Provide the [x, y] coordinate of the cell's center where the given text is located.  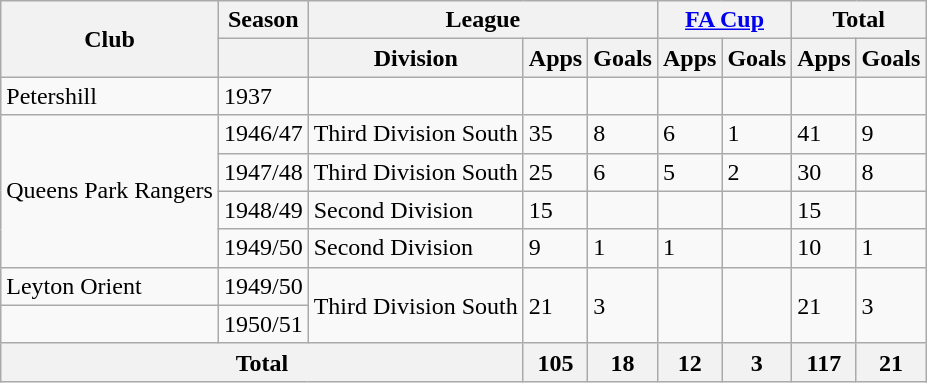
10 [824, 248]
1950/51 [263, 324]
18 [623, 362]
Division [416, 58]
41 [824, 134]
117 [824, 362]
25 [555, 172]
Petershill [110, 96]
FA Cup [724, 20]
12 [689, 362]
1946/47 [263, 134]
Season [263, 20]
1948/49 [263, 210]
Club [110, 39]
35 [555, 134]
Queens Park Rangers [110, 191]
5 [689, 172]
1947/48 [263, 172]
30 [824, 172]
League [482, 20]
105 [555, 362]
2 [757, 172]
1937 [263, 96]
Leyton Orient [110, 286]
